Capture the cell that displays the provided text and extract its [X, Y] central coordinate. 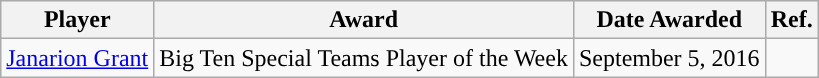
Ref. [792, 20]
Award [364, 20]
Janarion Grant [78, 58]
Big Ten Special Teams Player of the Week [364, 58]
Date Awarded [669, 20]
Player [78, 20]
September 5, 2016 [669, 58]
